Determine the (x, y) coordinate at the center of the cell enclosing the given text.  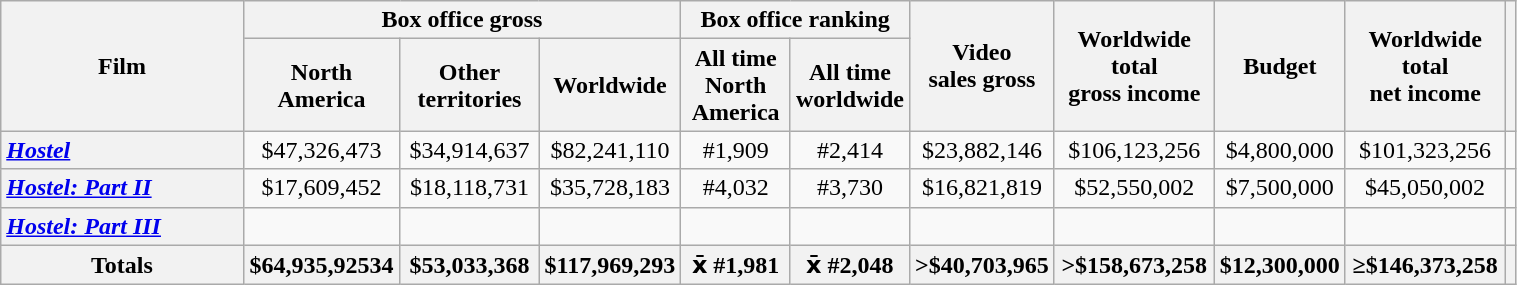
Worldwide totalnet income (1425, 66)
$53,033,368 (470, 265)
#4,032 (736, 188)
$101,323,256 (1425, 150)
#1,909 (736, 150)
$117,969,293 (610, 265)
Worldwide (610, 85)
All time worldwide (850, 85)
$34,914,637 (470, 150)
Video sales gross (982, 66)
#3,730 (850, 188)
Film (122, 66)
$18,118,731 (470, 188)
$35,728,183 (610, 188)
>$158,673,258 (1134, 265)
North America (322, 85)
$12,300,000 (1280, 265)
>$40,703,965 (982, 265)
$106,123,256 (1134, 150)
$45,050,002 (1425, 188)
x̄ #1,981 (736, 265)
Worldwide total gross income (1134, 66)
Budget (1280, 66)
≥$146,373,258 (1425, 265)
$52,550,002 (1134, 188)
$47,326,473 (322, 150)
$4,800,000 (1280, 150)
$64,935,92534 (322, 265)
Other territories (470, 85)
Box office gross (462, 20)
Hostel: Part III (122, 226)
Hostel: Part II (122, 188)
Box office ranking (796, 20)
$23,882,146 (982, 150)
Hostel (122, 150)
$16,821,819 (982, 188)
#2,414 (850, 150)
$82,241,110 (610, 150)
Totals (122, 265)
$17,609,452 (322, 188)
All time North America (736, 85)
$7,500,000 (1280, 188)
x̄ #2,048 (850, 265)
